Search for the cell housing the specified text and yield its (x, y) center coordinate. 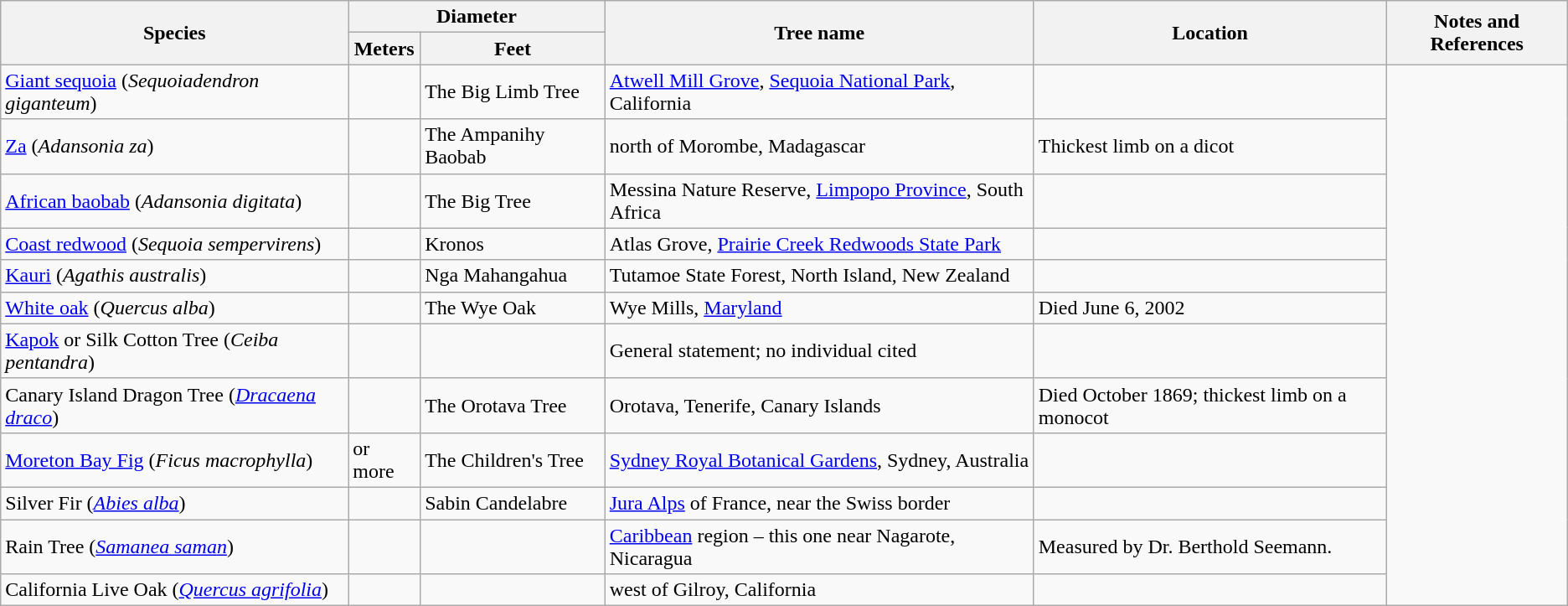
Kapok or Silk Cotton Tree (Ceiba pentandra) (174, 350)
Sydney Royal Botanical Gardens, Sydney, Australia (819, 459)
White oak (Quercus alba) (174, 308)
African baobab (Adansonia digitata) (174, 201)
The Ampanihy Baobab (513, 146)
west of Gilroy, California (819, 590)
Species (174, 33)
The Wye Oak (513, 308)
or more (384, 459)
Atwell Mill Grove, Sequoia National Park, California (819, 92)
The Children's Tree (513, 459)
Notes and References (1477, 33)
Died October 1869; thickest limb on a monocot (1210, 406)
Jura Alps of France, near the Swiss border (819, 503)
Nga Mahangahua (513, 276)
The Orotava Tree (513, 406)
The Big Limb Tree (513, 92)
Coast redwood (Sequoia sempervirens) (174, 244)
Silver Fir (Abies alba) (174, 503)
Kronos (513, 244)
Moreton Bay Fig (Ficus macrophylla) (174, 459)
Location (1210, 33)
California Live Oak (Quercus agrifolia) (174, 590)
The Big Tree (513, 201)
Sabin Candelabre (513, 503)
General statement; no individual cited (819, 350)
Canary Island Dragon Tree (Dracaena draco) (174, 406)
Meters (384, 49)
Atlas Grove, Prairie Creek Redwoods State Park (819, 244)
north of Morombe, Madagascar (819, 146)
Feet (513, 49)
Rain Tree (Samanea saman) (174, 546)
Died June 6, 2002 (1210, 308)
Giant sequoia (Sequoiadendron giganteum) (174, 92)
Tutamoe State Forest, North Island, New Zealand (819, 276)
Measured by Dr. Berthold Seemann. (1210, 546)
Messina Nature Reserve, Limpopo Province, South Africa (819, 201)
Tree name (819, 33)
Za (Adansonia za) (174, 146)
Wye Mills, Maryland (819, 308)
Caribbean region – this one near Nagarote, Nicaragua (819, 546)
Orotava, Tenerife, Canary Islands (819, 406)
Thickest limb on a dicot (1210, 146)
Kauri (Agathis australis) (174, 276)
Diameter (477, 17)
